Provide the (x, y) coordinate of the cell's center where the given text is located.  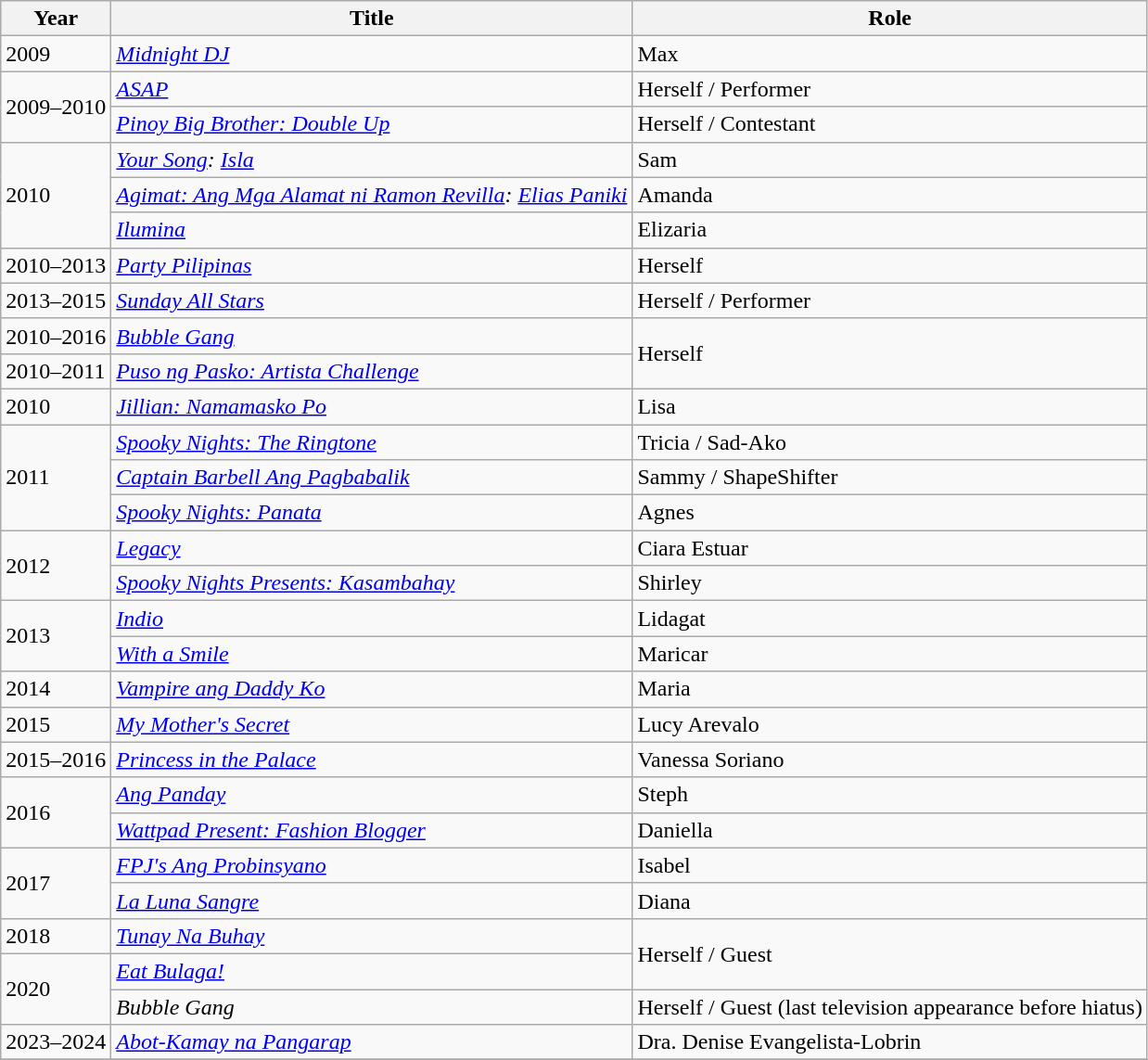
Tunay Na Buhay (372, 936)
Herself / Contestant (890, 124)
Captain Barbell Ang Pagbabalik (372, 478)
Tricia / Sad-Ako (890, 442)
Ciara Estuar (890, 548)
2010–2011 (56, 371)
2009 (56, 54)
Agnes (890, 513)
Herself / Guest (last television appearance before hiatus) (890, 1006)
Lucy Arevalo (890, 724)
Amanda (890, 195)
Dra. Denise Evangelista-Lobrin (890, 1042)
Isabel (890, 865)
2010–2016 (56, 336)
2016 (56, 812)
Party Pilipinas (372, 265)
Indio (372, 619)
Maricar (890, 654)
Maria (890, 689)
2011 (56, 478)
My Mother's Secret (372, 724)
Title (372, 19)
ASAP (372, 89)
Abot-Kamay na Pangarap (372, 1042)
Steph (890, 795)
2009–2010 (56, 107)
Legacy (372, 548)
Your Song: Isla (372, 160)
Sammy / ShapeShifter (890, 478)
2013–2015 (56, 300)
2010–2013 (56, 265)
2012 (56, 566)
Sam (890, 160)
2017 (56, 883)
Max (890, 54)
Diana (890, 900)
Spooky Nights Presents: Kasambahay (372, 583)
2020 (56, 989)
With a Smile (372, 654)
2015–2016 (56, 760)
Sunday All Stars (372, 300)
2015 (56, 724)
Vanessa Soriano (890, 760)
Midnight DJ (372, 54)
Agimat: Ang Mga Alamat ni Ramon Revilla: Elias Paniki (372, 195)
Role (890, 19)
Wattpad Present: Fashion Blogger (372, 830)
Pinoy Big Brother: Double Up (372, 124)
Lidagat (890, 619)
FPJ's Ang Probinsyano (372, 865)
Jillian: Namamasko Po (372, 406)
2013 (56, 636)
2018 (56, 936)
Vampire ang Daddy Ko (372, 689)
Shirley (890, 583)
Spooky Nights: Panata (372, 513)
Lisa (890, 406)
Elizaria (890, 230)
Puso ng Pasko: Artista Challenge (372, 371)
La Luna Sangre (372, 900)
2014 (56, 689)
Spooky Nights: The Ringtone (372, 442)
Princess in the Palace (372, 760)
Ang Panday (372, 795)
Daniella (890, 830)
Eat Bulaga! (372, 971)
2023–2024 (56, 1042)
Year (56, 19)
Ilumina (372, 230)
Herself / Guest (890, 953)
